Return (x, y) of the center of cell containing provided text 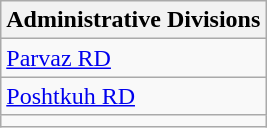
Parvaz RD (134, 58)
Poshtkuh RD (134, 96)
Administrative Divisions (134, 20)
